Locate the cell with the specified text and output its [x, y] center coordinate. 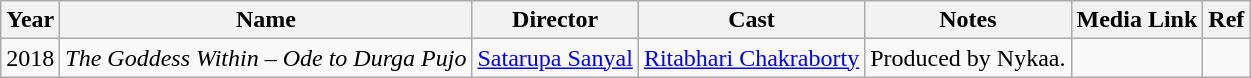
Ritabhari Chakraborty [751, 58]
2018 [30, 58]
Cast [751, 20]
Notes [968, 20]
Media Link [1137, 20]
The Goddess Within – Ode to Durga Pujo [266, 58]
Name [266, 20]
Produced by Nykaa. [968, 58]
Director [555, 20]
Year [30, 20]
Ref [1226, 20]
Satarupa Sanyal [555, 58]
